Search for the cell housing the specified text and yield its [X, Y] center coordinate. 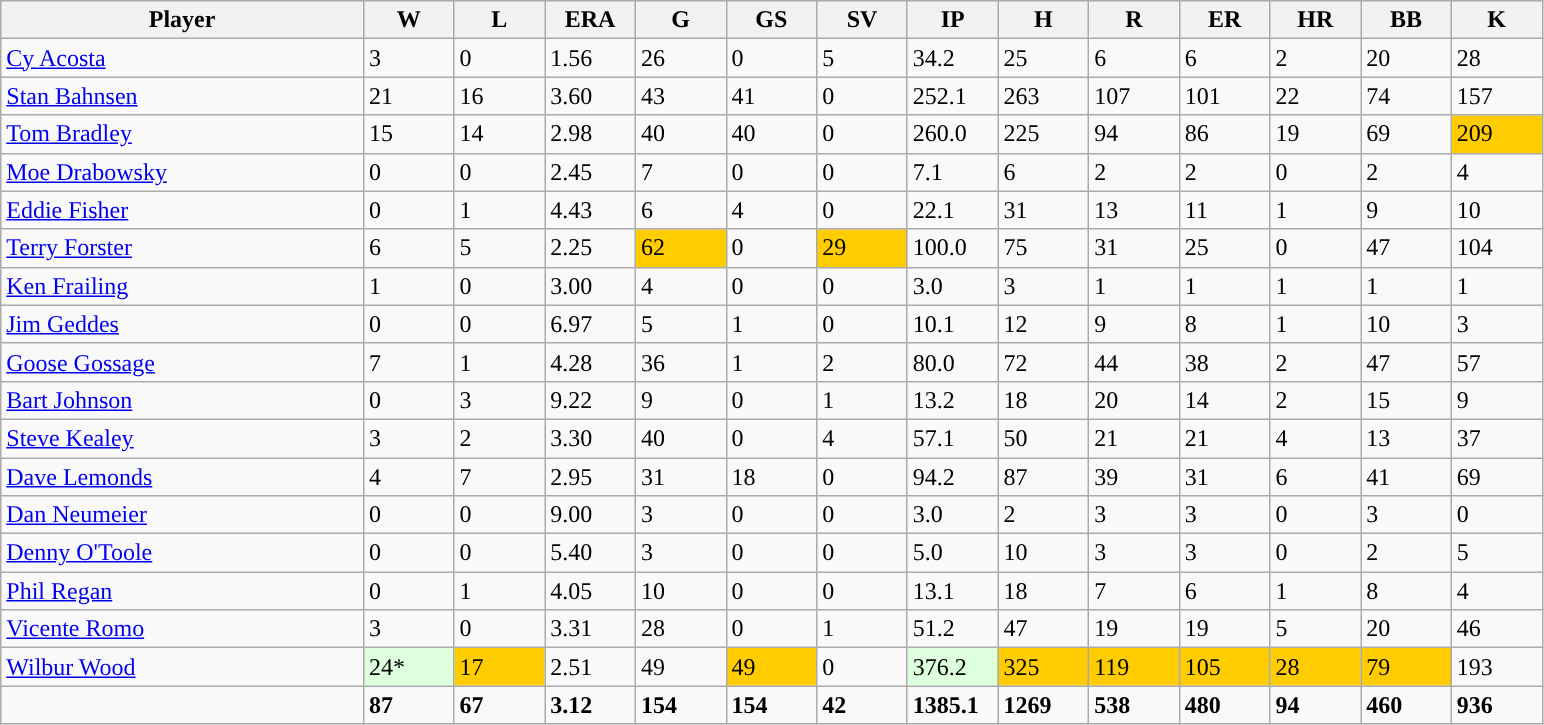
12 [1044, 324]
36 [680, 362]
44 [1134, 362]
Dan Neumeier [182, 515]
10.1 [952, 324]
376.2 [952, 667]
105 [1224, 667]
75 [1044, 248]
193 [1496, 667]
Steve Kealey [182, 438]
13.1 [952, 591]
BB [1406, 20]
1385.1 [952, 705]
Phil Regan [182, 591]
46 [1496, 629]
H [1044, 20]
17 [500, 667]
43 [680, 96]
SV [862, 20]
G [680, 20]
11 [1224, 210]
16 [500, 96]
2.95 [590, 477]
22 [1316, 96]
Eddie Fisher [182, 210]
86 [1224, 134]
9.22 [590, 400]
1269 [1044, 705]
3.00 [590, 286]
225 [1044, 134]
107 [1134, 96]
Moe Drabowsky [182, 172]
K [1496, 20]
Stan Bahnsen [182, 96]
34.2 [952, 58]
2.51 [590, 667]
Jim Geddes [182, 324]
94.2 [952, 477]
6.97 [590, 324]
4.43 [590, 210]
57.1 [952, 438]
67 [500, 705]
480 [1224, 705]
HR [1316, 20]
100.0 [952, 248]
460 [1406, 705]
4.05 [590, 591]
29 [862, 248]
13.2 [952, 400]
3.60 [590, 96]
38 [1224, 362]
80.0 [952, 362]
263 [1044, 96]
209 [1496, 134]
74 [1406, 96]
119 [1134, 667]
Denny O'Toole [182, 553]
2.45 [590, 172]
22.1 [952, 210]
2.98 [590, 134]
4.28 [590, 362]
Wilbur Wood [182, 667]
R [1134, 20]
62 [680, 248]
Cy Acosta [182, 58]
57 [1496, 362]
5.40 [590, 553]
50 [1044, 438]
9.00 [590, 515]
GS [772, 20]
ER [1224, 20]
7.1 [952, 172]
3.30 [590, 438]
2.25 [590, 248]
72 [1044, 362]
Vicente Romo [182, 629]
104 [1496, 248]
1.56 [590, 58]
3.12 [590, 705]
5.0 [952, 553]
936 [1496, 705]
37 [1496, 438]
W [408, 20]
Ken Frailing [182, 286]
ERA [590, 20]
Dave Lemonds [182, 477]
79 [1406, 667]
L [500, 20]
101 [1224, 96]
Player [182, 20]
325 [1044, 667]
Bart Johnson [182, 400]
Goose Gossage [182, 362]
IP [952, 20]
42 [862, 705]
51.2 [952, 629]
260.0 [952, 134]
Tom Bradley [182, 134]
26 [680, 58]
Terry Forster [182, 248]
252.1 [952, 96]
24* [408, 667]
538 [1134, 705]
39 [1134, 477]
3.31 [590, 629]
157 [1496, 96]
